Detect which cell encompasses the target text, then output its (X, Y) center coordinate. 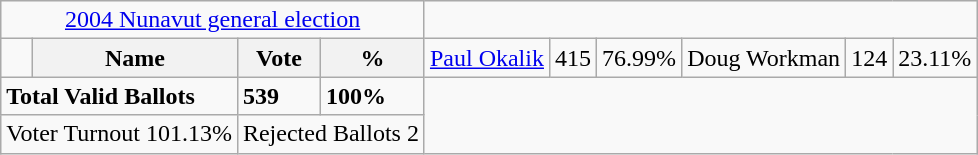
415 (572, 58)
Paul Okalik (486, 58)
Total Valid Ballots (120, 96)
124 (870, 58)
Voter Turnout 101.13% (120, 134)
Vote (278, 58)
76.99% (640, 58)
Name (136, 58)
23.11% (935, 58)
Rejected Ballots 2 (330, 134)
100% (373, 96)
2004 Nunavut general election (213, 20)
Doug Workman (764, 58)
% (373, 58)
539 (278, 96)
